Identify which cell holds the provided text, then report its (X, Y) central coordinate. 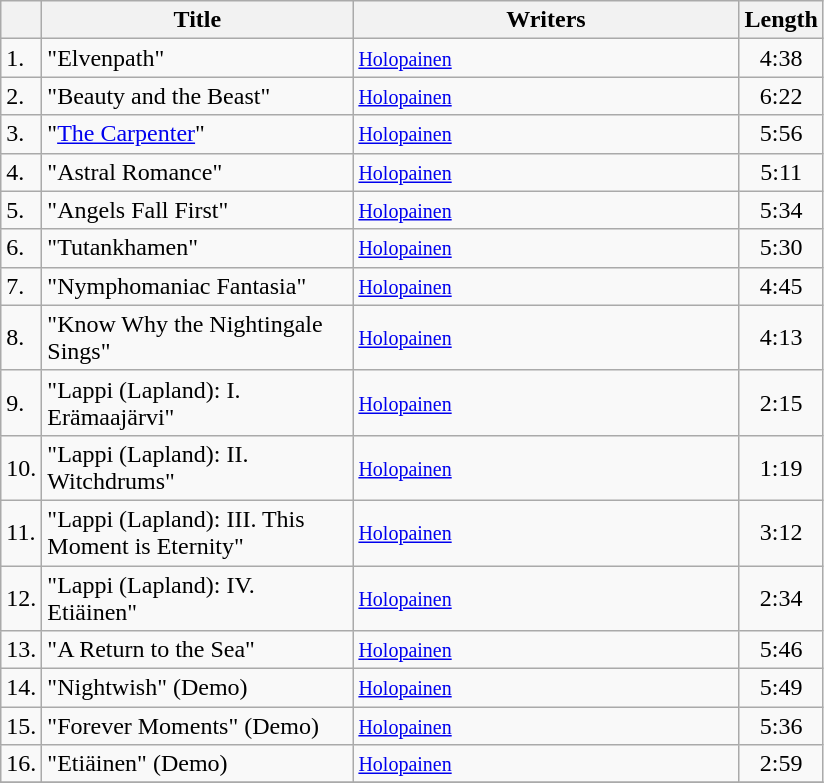
5:34 (781, 210)
2:15 (781, 402)
5:30 (781, 248)
4:13 (781, 338)
11. (22, 532)
Title (198, 20)
10. (22, 468)
6. (22, 248)
9. (22, 402)
5:49 (781, 688)
5:56 (781, 134)
"Astral Romance" (198, 172)
"Lappi (Lapland): II. Witchdrums" (198, 468)
12. (22, 598)
4:45 (781, 286)
"Elvenpath" (198, 58)
2:34 (781, 598)
"Tutankhamen" (198, 248)
2. (22, 96)
1:19 (781, 468)
16. (22, 764)
"Know Why the Nightingale Sings" (198, 338)
"Lappi (Lapland): III. This Moment is Eternity" (198, 532)
"Nightwish" (Demo) (198, 688)
Length (781, 20)
"A Return to the Sea" (198, 650)
4. (22, 172)
15. (22, 726)
"The Carpenter" (198, 134)
13. (22, 650)
6:22 (781, 96)
5:46 (781, 650)
"Etiäinen" (Demo) (198, 764)
3. (22, 134)
"Angels Fall First" (198, 210)
7. (22, 286)
2:59 (781, 764)
3:12 (781, 532)
"Beauty and the Beast" (198, 96)
5:36 (781, 726)
Writers (546, 20)
"Lappi (Lapland): IV. Etiäinen" (198, 598)
"Nymphomaniac Fantasia" (198, 286)
"Lappi (Lapland): I. Erämaajärvi" (198, 402)
8. (22, 338)
4:38 (781, 58)
1. (22, 58)
14. (22, 688)
"Forever Moments" (Demo) (198, 726)
5. (22, 210)
5:11 (781, 172)
